Locate the cell with the specified text and output its [X, Y] center coordinate. 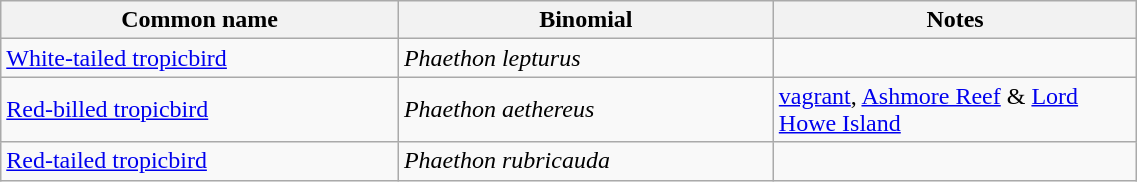
White-tailed tropicbird [200, 58]
Notes [955, 20]
Phaethon aethereus [586, 110]
Common name [200, 20]
vagrant, Ashmore Reef & Lord Howe Island [955, 110]
Binomial [586, 20]
Phaethon rubricauda [586, 161]
Red-billed tropicbird [200, 110]
Red-tailed tropicbird [200, 161]
Phaethon lepturus [586, 58]
